From the cell containing the given text, extract its center point as (x, y) coordinate. 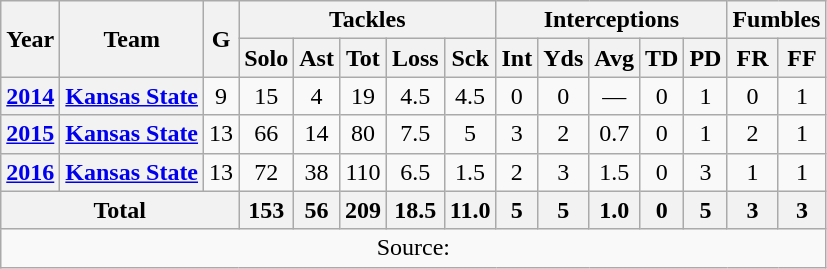
Int (517, 58)
18.5 (415, 210)
153 (266, 210)
209 (362, 210)
— (614, 96)
7.5 (415, 134)
Avg (614, 58)
2014 (30, 96)
4 (317, 96)
66 (266, 134)
FR (752, 58)
Fumbles (776, 20)
2016 (30, 172)
TD (661, 58)
110 (362, 172)
Year (30, 39)
Sck (470, 58)
38 (317, 172)
14 (317, 134)
Yds (564, 58)
Source: (414, 248)
2015 (30, 134)
15 (266, 96)
Tot (362, 58)
Interceptions (612, 20)
Total (120, 210)
80 (362, 134)
1.0 (614, 210)
6.5 (415, 172)
FF (802, 58)
Tackles (368, 20)
G (222, 39)
0.7 (614, 134)
Loss (415, 58)
Team (132, 39)
72 (266, 172)
11.0 (470, 210)
PD (706, 58)
9 (222, 96)
56 (317, 210)
Ast (317, 58)
Solo (266, 58)
19 (362, 96)
